Search for the cell housing the specified text and yield its (X, Y) center coordinate. 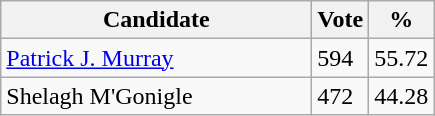
44.28 (402, 96)
Shelagh M'Gonigle (156, 96)
55.72 (402, 58)
Candidate (156, 20)
472 (340, 96)
Vote (340, 20)
594 (340, 58)
Patrick J. Murray (156, 58)
% (402, 20)
